Capture the cell that displays the provided text and extract its [X, Y] central coordinate. 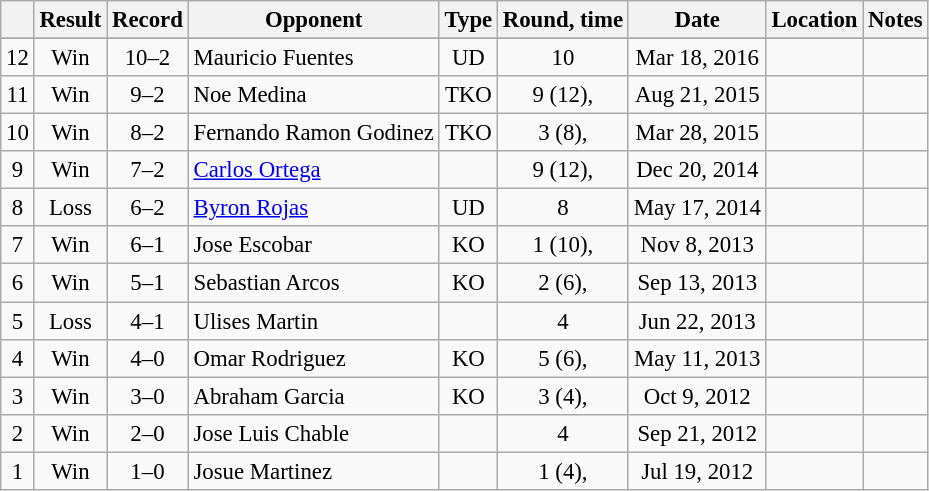
Mauricio Fuentes [314, 58]
1 (10), [562, 245]
May 11, 2013 [697, 358]
Omar Rodriguez [314, 358]
Sep 21, 2012 [697, 433]
5–1 [148, 283]
3 (4), [562, 396]
Notes [896, 20]
6–2 [148, 208]
Type [468, 20]
Mar 18, 2016 [697, 58]
2 [18, 433]
6–1 [148, 245]
Opponent [314, 20]
1 [18, 471]
6 [18, 283]
Nov 8, 2013 [697, 245]
3 (8), [562, 133]
5 [18, 321]
Result [70, 20]
11 [18, 95]
5 (6), [562, 358]
2 (6), [562, 283]
Oct 9, 2012 [697, 396]
Abraham Garcia [314, 396]
7 [18, 245]
Location [814, 20]
Jose Luis Chable [314, 433]
9–2 [148, 95]
12 [18, 58]
Jun 22, 2013 [697, 321]
Mar 28, 2015 [697, 133]
7–2 [148, 170]
9 [18, 170]
3 [18, 396]
2–0 [148, 433]
Aug 21, 2015 [697, 95]
10–2 [148, 58]
Fernando Ramon Godinez [314, 133]
4–1 [148, 321]
Noe Medina [314, 95]
Round, time [562, 20]
Ulises Martin [314, 321]
1–0 [148, 471]
Dec 20, 2014 [697, 170]
Record [148, 20]
Jul 19, 2012 [697, 471]
Sebastian Arcos [314, 283]
3–0 [148, 396]
Date [697, 20]
Jose Escobar [314, 245]
4–0 [148, 358]
8–2 [148, 133]
Byron Rojas [314, 208]
May 17, 2014 [697, 208]
Sep 13, 2013 [697, 283]
Josue Martinez [314, 471]
Carlos Ortega [314, 170]
1 (4), [562, 471]
